From the cell containing the given text, extract its center point as (X, Y) coordinate. 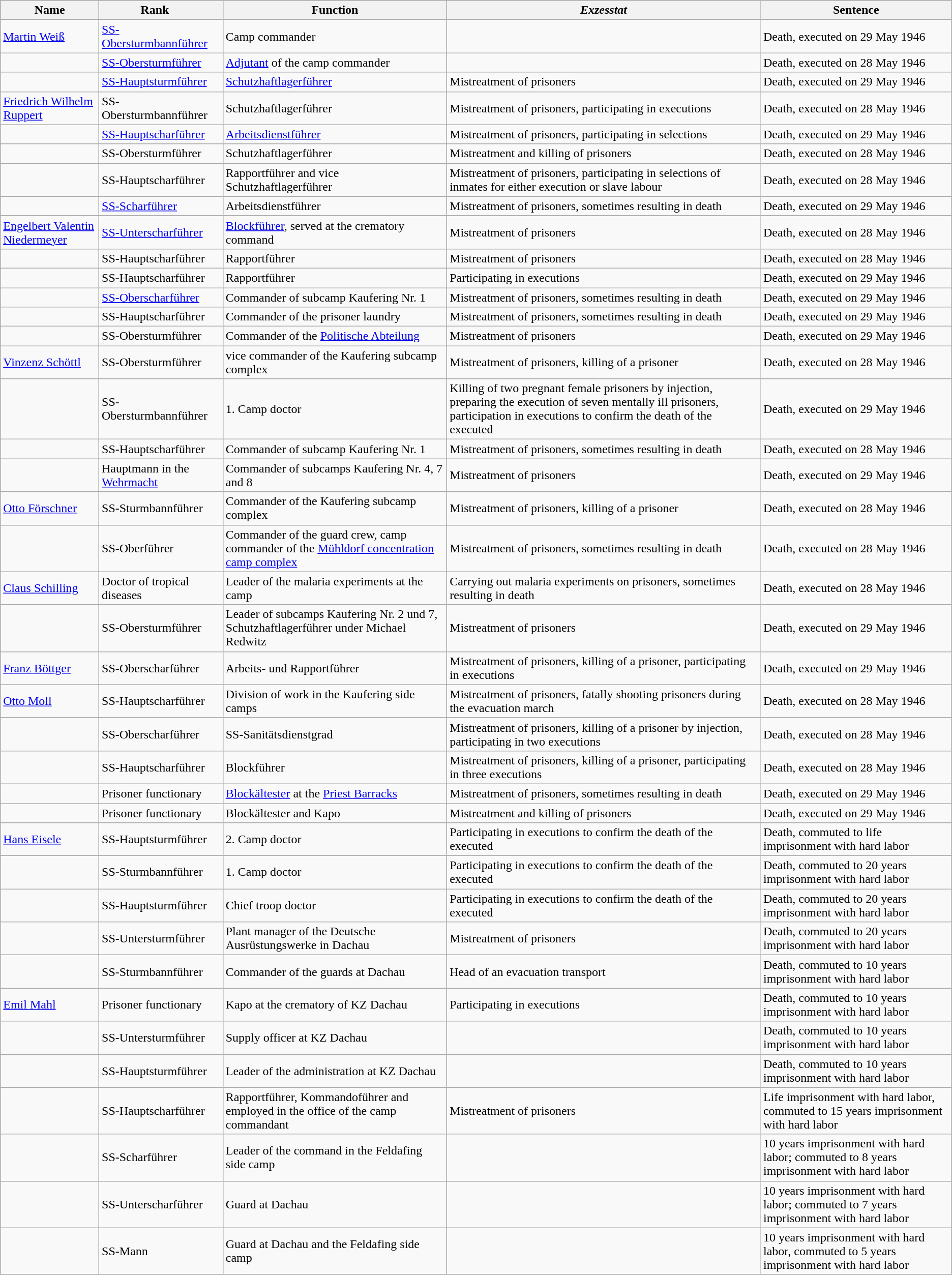
Kapo at the crematory of KZ Dachau (335, 1005)
Mistreatment of prisoners, participating in executions (604, 108)
Doctor of tropical diseases (161, 588)
Mistreatment of prisoners, killing of a prisoner by injection, participating in two executions (604, 734)
Death, commuted to life imprisonment with hard labor (856, 839)
Mistreatment of prisoners, fatally shooting prisoners during the evacuation march (604, 701)
Friedrich Wilhelm Ruppert (50, 108)
10 years imprisonment with hard labor; commuted to 7 years imprisonment with hard labor (856, 1204)
Leader of the administration at KZ Dachau (335, 1071)
Commander of the prisoner laundry (335, 317)
Name (50, 10)
Camp commander (335, 37)
Mistreatment of prisoners, participating in selections (604, 134)
vice commander of the Kaufering subcamp complex (335, 362)
Commander of subcamps Kaufering Nr. 4, 7 and 8 (335, 475)
Leader of the command in the Feldafing side camp (335, 1158)
Rapportführer and vice Schutzhaftlagerführer (335, 180)
10 years imprisonment with hard labor; commuted to 8 years imprisonment with hard labor (856, 1158)
Mistreatment of prisoners, killing of a prisoner, participating in three executions (604, 767)
Otto Förschner (50, 509)
Commander of the Kaufering subcamp complex (335, 509)
SS-Sanitätsdienstgrad (335, 734)
Commander of the Politische Abteilung (335, 336)
Leader of the malaria experiments at the camp (335, 588)
Adjutant of the camp commander (335, 63)
Guard at Dachau (335, 1204)
Blockführer, served at the crematory command (335, 232)
Supply officer at KZ Dachau (335, 1037)
Mistreatment of prisoners, killing of a prisoner, participating in executions (604, 668)
Head of an evacuation transport (604, 971)
Hauptmann in the Wehrmacht (161, 475)
Exzesstat (604, 10)
Commander of the guards at Dachau (335, 971)
Life imprisonment with hard labor, commuted to 15 years imprisonment with hard labor (856, 1111)
Franz Böttger (50, 668)
Guard at Dachau and the Feldafing side camp (335, 1251)
Blockältester and Kapo (335, 813)
Vinzenz Schöttl (50, 362)
Otto Moll (50, 701)
Blockältester at the Priest Barracks (335, 793)
SS-Oberführer (161, 548)
Sentence (856, 10)
Mistreatment of prisoners, participating in selections of inmates for either execution or slave labour (604, 180)
Division of work in the Kaufering side camps (335, 701)
Claus Schilling (50, 588)
10 years imprisonment with hard labor, commuted to 5 years imprisonment with hard labor (856, 1251)
Plant manager of the Deutsche Ausrüstungswerke in Dachau (335, 939)
Carrying out malaria experiments on prisoners, sometimes resulting in death (604, 588)
Emil Mahl (50, 1005)
Blockführer (335, 767)
Arbeits- und Rapportführer (335, 668)
Commander of the guard crew, camp commander of the Mühldorf concentration camp complex (335, 548)
Rank (161, 10)
SS-Mann (161, 1251)
Function (335, 10)
Chief troop doctor (335, 905)
2. Camp doctor (335, 839)
Martin Weiß (50, 37)
Rapportführer, Kommandoführer and employed in the office of the camp commandant (335, 1111)
Engelbert Valentin Niedermeyer (50, 232)
Leader of subcamps Kaufering Nr. 2 und 7, Schutzhaftlagerführer under Michael Redwitz (335, 628)
Hans Eisele (50, 839)
